Pinpoint the cell where the given text exists, returning its [X, Y] midpoint coordinate. 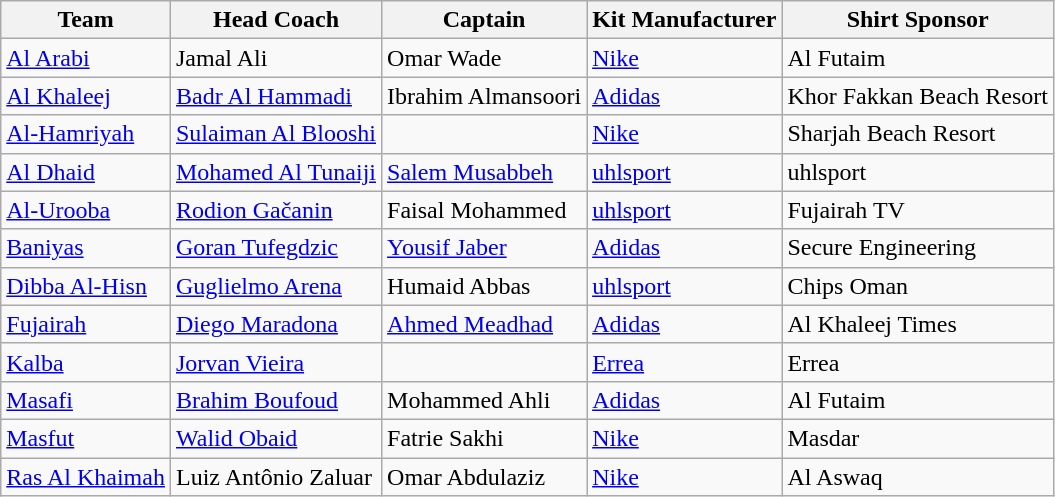
Rodion Gačanin [276, 210]
Masdar [918, 438]
Jamal Ali [276, 58]
Brahim Boufoud [276, 400]
Al Khaleej Times [918, 324]
Team [86, 20]
Ahmed Meadhad [484, 324]
Head Coach [276, 20]
Al-Urooba [86, 210]
Guglielmo Arena [276, 286]
Al Aswaq [918, 477]
Al-Hamriyah [86, 134]
Chips Oman [918, 286]
Badr Al Hammadi [276, 96]
Mohammed Ahli [484, 400]
Sulaiman Al Blooshi [276, 134]
Ibrahim Almansoori [484, 96]
Jorvan Vieira [276, 362]
Baniyas [86, 248]
Mohamed Al Tunaiji [276, 172]
Fatrie Sakhi [484, 438]
Diego Maradona [276, 324]
Al Dhaid [86, 172]
Omar Abdulaziz [484, 477]
Al Khaleej [86, 96]
Salem Musabbeh [484, 172]
Khor Fakkan Beach Resort [918, 96]
Fujairah [86, 324]
Fujairah TV [918, 210]
Captain [484, 20]
Walid Obaid [276, 438]
Dibba Al-Hisn [86, 286]
Kit Manufacturer [684, 20]
Sharjah Beach Resort [918, 134]
Faisal Mohammed [484, 210]
Secure Engineering [918, 248]
Humaid Abbas [484, 286]
Kalba [86, 362]
Masfut [86, 438]
Luiz Antônio Zaluar [276, 477]
Omar Wade [484, 58]
Ras Al Khaimah [86, 477]
Al Arabi [86, 58]
Goran Tufegdzic [276, 248]
Masafi [86, 400]
Shirt Sponsor [918, 20]
Yousif Jaber [484, 248]
